Search for the cell housing the specified text and yield its [x, y] center coordinate. 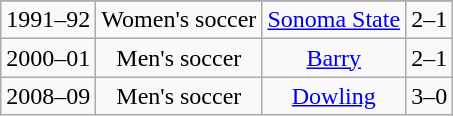
3–0 [430, 96]
Sonoma State [334, 20]
1991–92 [48, 20]
2000–01 [48, 58]
Dowling [334, 96]
2008–09 [48, 96]
Women's soccer [179, 20]
Barry [334, 58]
